Identify which cell holds the provided text, then report its [X, Y] central coordinate. 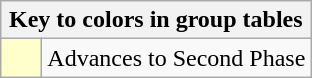
Key to colors in group tables [156, 20]
Advances to Second Phase [176, 58]
